Return the (X, Y) coordinate for the center point of the cell that contains the specified text.  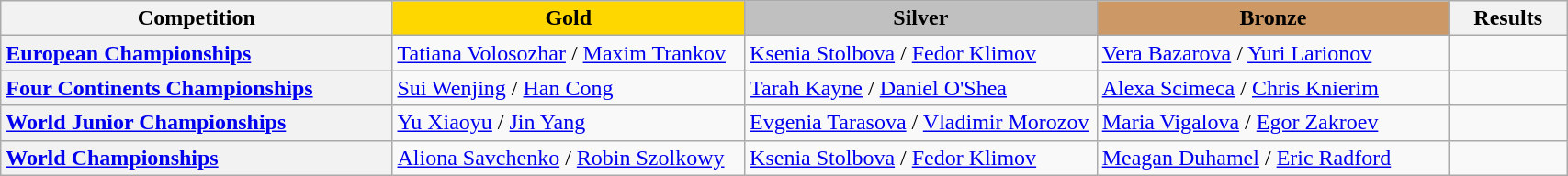
Results (1508, 18)
Tatiana Volosozhar / Maxim Trankov (569, 53)
Aliona Savchenko / Robin Szolkowy (569, 158)
World Championships (197, 158)
Competition (197, 18)
Yu Xiaoyu / Jin Yang (569, 123)
Evgenia Tarasova / Vladimir Morozov (921, 123)
Sui Wenjing / Han Cong (569, 88)
World Junior Championships (197, 123)
Tarah Kayne / Daniel O'Shea (921, 88)
European Championships (197, 53)
Vera Bazarova / Yuri Larionov (1273, 53)
Maria Vigalova / Egor Zakroev (1273, 123)
Bronze (1273, 18)
Silver (921, 18)
Meagan Duhamel / Eric Radford (1273, 158)
Alexa Scimeca / Chris Knierim (1273, 88)
Gold (569, 18)
Four Continents Championships (197, 88)
